Locate the cell with the specified text and output its [x, y] center coordinate. 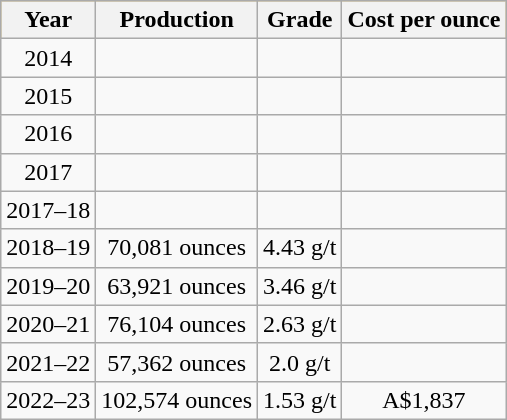
Year [48, 20]
63,921 ounces [177, 286]
2014 [48, 58]
2019–20 [48, 286]
4.43 g/t [300, 248]
A$1,837 [424, 400]
2017 [48, 172]
2.63 g/t [300, 324]
57,362 ounces [177, 362]
2.0 g/t [300, 362]
2020–21 [48, 324]
102,574 ounces [177, 400]
1.53 g/t [300, 400]
2015 [48, 96]
Grade [300, 20]
2021–22 [48, 362]
2016 [48, 134]
76,104 ounces [177, 324]
Production [177, 20]
2022–23 [48, 400]
Cost per ounce [424, 20]
70,081 ounces [177, 248]
2018–19 [48, 248]
2017–18 [48, 210]
3.46 g/t [300, 286]
